Provide the [X, Y] coordinate of the cell's center where the given text is located.  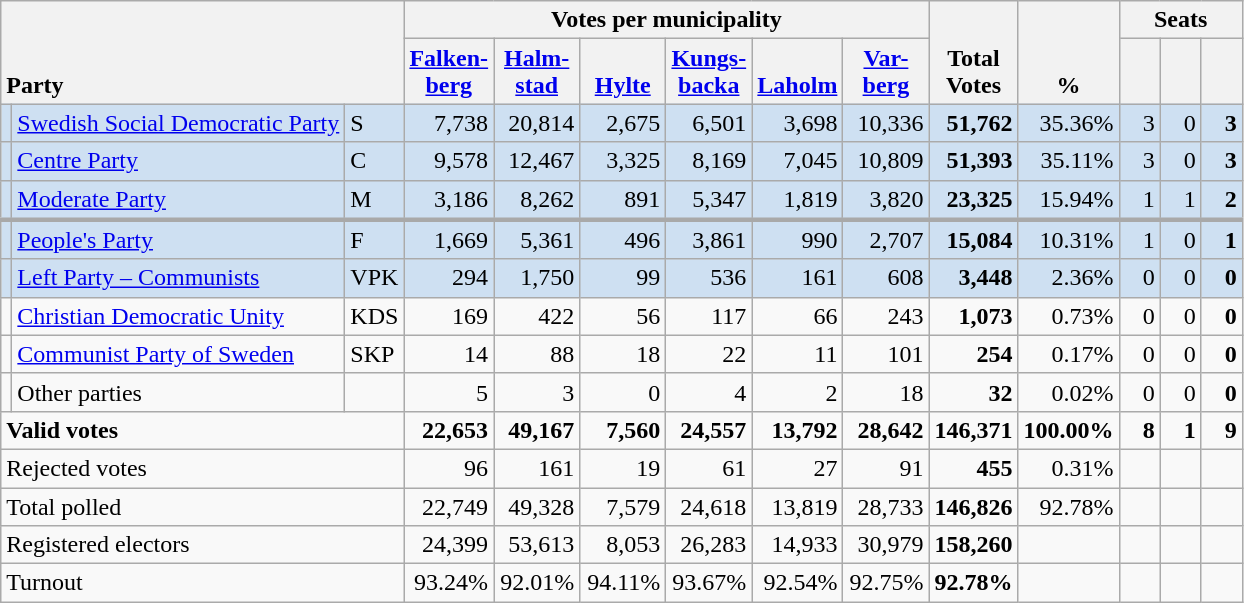
0.73% [1068, 316]
2,675 [623, 123]
0.31% [1068, 468]
990 [798, 240]
7,579 [623, 507]
49,328 [537, 507]
294 [449, 278]
100.00% [1068, 430]
% [1068, 52]
Falken- berg [449, 72]
56 [623, 316]
20,814 [537, 123]
7,560 [623, 430]
30,979 [886, 545]
1,750 [537, 278]
10.31% [1068, 240]
1,073 [974, 316]
10,336 [886, 123]
Turnout [202, 583]
Votes per municipality [666, 20]
3,698 [798, 123]
5,361 [537, 240]
92.01% [537, 583]
53,613 [537, 545]
101 [886, 354]
8 [1140, 430]
22 [709, 354]
Kungs- backa [709, 72]
23,325 [974, 200]
93.67% [709, 583]
Communist Party of Sweden [178, 354]
Other parties [178, 392]
Laholm [798, 72]
61 [709, 468]
Seats [1180, 20]
19 [623, 468]
Swedish Social Democratic Party [178, 123]
891 [623, 200]
S [374, 123]
455 [974, 468]
F [374, 240]
Moderate Party [178, 200]
27 [798, 468]
49,167 [537, 430]
14 [449, 354]
12,467 [537, 161]
66 [798, 316]
496 [623, 240]
158,260 [974, 545]
4 [709, 392]
243 [886, 316]
24,399 [449, 545]
22,653 [449, 430]
2.36% [1068, 278]
254 [974, 354]
28,642 [886, 430]
VPK [374, 278]
13,819 [798, 507]
0.02% [1068, 392]
422 [537, 316]
7,738 [449, 123]
Total polled [202, 507]
Left Party – Communists [178, 278]
28,733 [886, 507]
51,762 [974, 123]
3,861 [709, 240]
146,371 [974, 430]
9,578 [449, 161]
Party [202, 52]
608 [886, 278]
C [374, 161]
People's Party [178, 240]
92.54% [798, 583]
1,669 [449, 240]
169 [449, 316]
8,169 [709, 161]
11 [798, 354]
3,820 [886, 200]
3,325 [623, 161]
24,557 [709, 430]
7,045 [798, 161]
15,084 [974, 240]
8,053 [623, 545]
22,749 [449, 507]
Var- berg [886, 72]
96 [449, 468]
Centre Party [178, 161]
Registered electors [202, 545]
8,262 [537, 200]
1,819 [798, 200]
536 [709, 278]
Christian Democratic Unity [178, 316]
93.24% [449, 583]
94.11% [623, 583]
2,707 [886, 240]
15.94% [1068, 200]
Total Votes [974, 52]
10,809 [886, 161]
91 [886, 468]
SKP [374, 354]
M [374, 200]
32 [974, 392]
3,448 [974, 278]
Rejected votes [202, 468]
KDS [374, 316]
99 [623, 278]
14,933 [798, 545]
9 [1222, 430]
35.36% [1068, 123]
3,186 [449, 200]
13,792 [798, 430]
5,347 [709, 200]
Valid votes [202, 430]
92.75% [886, 583]
Hylte [623, 72]
117 [709, 316]
0.17% [1068, 354]
Halm- stad [537, 72]
5 [449, 392]
6,501 [709, 123]
35.11% [1068, 161]
88 [537, 354]
51,393 [974, 161]
26,283 [709, 545]
24,618 [709, 507]
146,826 [974, 507]
